Output the (x, y) coordinate of the center of the cell containing the given text.  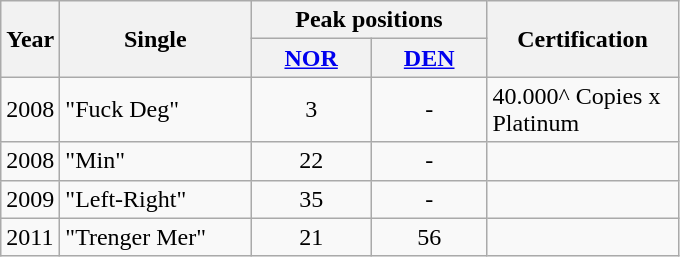
56 (429, 237)
21 (312, 237)
2011 (30, 237)
35 (312, 199)
Certification (582, 39)
DEN (429, 58)
40.000^ Copies x Platinum (582, 110)
"Min" (156, 161)
Single (156, 39)
Year (30, 39)
NOR (312, 58)
Peak positions (369, 20)
22 (312, 161)
3 (312, 110)
"Left-Right" (156, 199)
2009 (30, 199)
"Trenger Mer" (156, 237)
"Fuck Deg" (156, 110)
